From the cell containing the given text, extract its center point as [X, Y] coordinate. 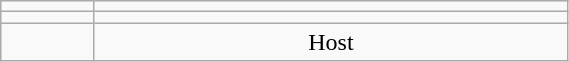
Host [331, 42]
